Extract the [x, y] coordinate from the center of the cell holding the provided text.  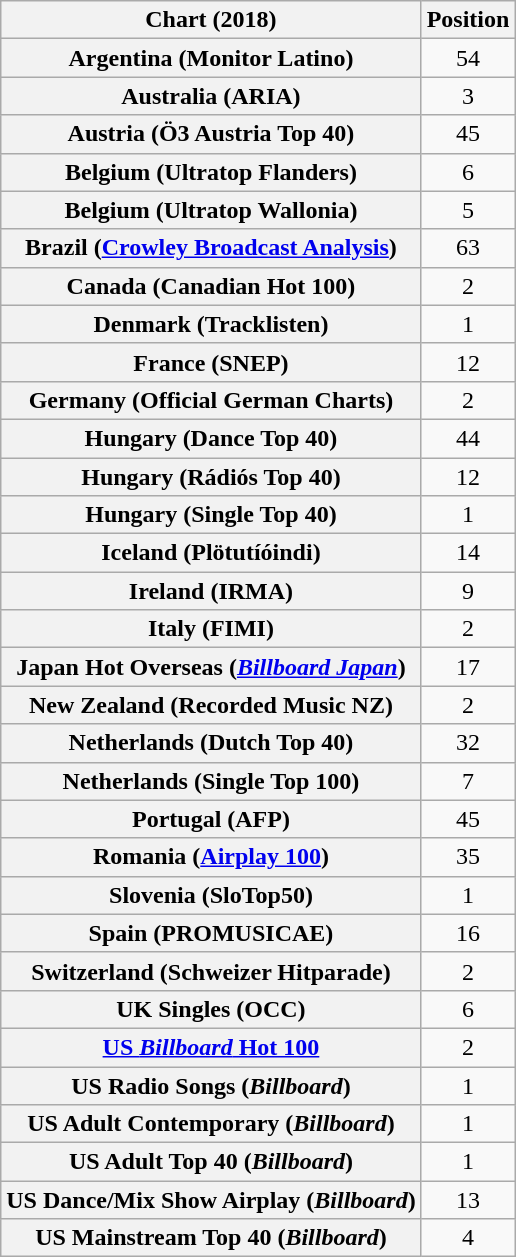
US Adult Contemporary (Billboard) [211, 1124]
35 [468, 857]
Italy (FIMI) [211, 629]
5 [468, 210]
Argentina (Monitor Latino) [211, 58]
Chart (2018) [211, 20]
14 [468, 553]
New Zealand (Recorded Music NZ) [211, 705]
54 [468, 58]
Germany (Official German Charts) [211, 400]
Denmark (Tracklisten) [211, 324]
Canada (Canadian Hot 100) [211, 286]
Position [468, 20]
Switzerland (Schweizer Hitparade) [211, 971]
63 [468, 248]
7 [468, 781]
9 [468, 591]
Belgium (Ultratop Flanders) [211, 172]
Japan Hot Overseas (Billboard Japan) [211, 667]
Slovenia (SloTop50) [211, 895]
3 [468, 96]
44 [468, 438]
US Adult Top 40 (Billboard) [211, 1162]
4 [468, 1238]
Austria (Ö3 Austria Top 40) [211, 134]
US Radio Songs (Billboard) [211, 1085]
UK Singles (OCC) [211, 1009]
Brazil (Crowley Broadcast Analysis) [211, 248]
France (SNEP) [211, 362]
16 [468, 933]
32 [468, 743]
Netherlands (Single Top 100) [211, 781]
13 [468, 1200]
Netherlands (Dutch Top 40) [211, 743]
Iceland (Plötutíóindi) [211, 553]
US Dance/Mix Show Airplay (Billboard) [211, 1200]
Romania (Airplay 100) [211, 857]
Hungary (Dance Top 40) [211, 438]
US Mainstream Top 40 (Billboard) [211, 1238]
Ireland (IRMA) [211, 591]
US Billboard Hot 100 [211, 1047]
Portugal (AFP) [211, 819]
17 [468, 667]
Hungary (Single Top 40) [211, 515]
Hungary (Rádiós Top 40) [211, 477]
Australia (ARIA) [211, 96]
Belgium (Ultratop Wallonia) [211, 210]
Spain (PROMUSICAE) [211, 933]
